Capture the cell that displays the provided text and extract its [X, Y] central coordinate. 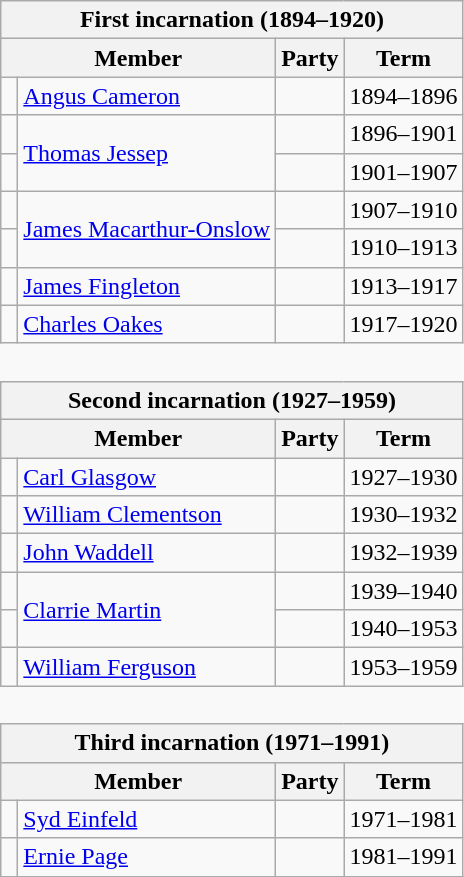
1896–1901 [404, 134]
1907–1910 [404, 210]
James Macarthur-Onslow [147, 229]
1981–1991 [404, 857]
1953–1959 [404, 667]
John Waddell [147, 553]
1901–1907 [404, 172]
Clarrie Martin [147, 610]
Charles Oakes [147, 324]
First incarnation (1894–1920) [232, 20]
1917–1920 [404, 324]
James Fingleton [147, 286]
Thomas Jessep [147, 153]
1930–1932 [404, 515]
Third incarnation (1971–1991) [232, 743]
Second incarnation (1927–1959) [232, 400]
1913–1917 [404, 286]
1940–1953 [404, 629]
1910–1913 [404, 248]
Angus Cameron [147, 96]
William Clementson [147, 515]
1932–1939 [404, 553]
Ernie Page [147, 857]
Syd Einfeld [147, 819]
1927–1930 [404, 477]
1894–1896 [404, 96]
1971–1981 [404, 819]
1939–1940 [404, 591]
William Ferguson [147, 667]
Carl Glasgow [147, 477]
